Output the [x, y] coordinate of the center of the cell containing the given text.  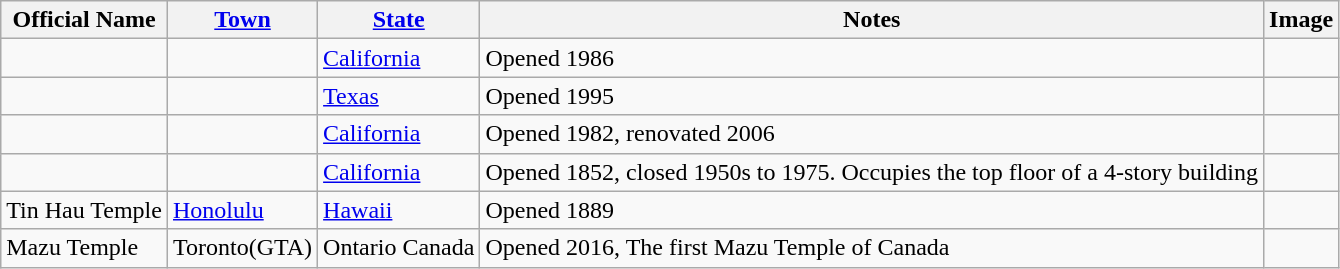
Town [242, 20]
Opened 2016, The first Mazu Temple of Canada [872, 248]
Honolulu [242, 210]
Tin Hau Temple [84, 210]
Opened 1889 [872, 210]
Notes [872, 20]
Mazu Temple [84, 248]
Opened 1986 [872, 58]
Toronto(GTA) [242, 248]
Hawaii [399, 210]
Opened 1995 [872, 96]
Opened 1982, renovated 2006 [872, 134]
Official Name [84, 20]
Opened 1852, closed 1950s to 1975. Occupies the top floor of a 4-story building [872, 172]
Image [1302, 20]
State [399, 20]
Texas [399, 96]
Ontario Canada [399, 248]
